Capture the cell that displays the provided text and extract its [x, y] central coordinate. 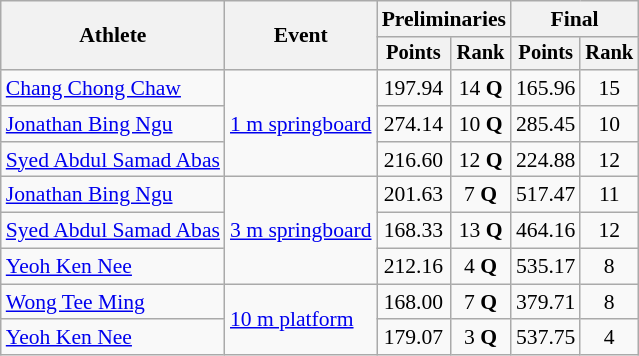
179.07 [414, 338]
285.45 [546, 124]
11 [609, 195]
Athlete [113, 36]
12 Q [480, 160]
14 Q [480, 88]
10 [609, 124]
197.94 [414, 88]
Wong Tee Ming [113, 302]
201.63 [414, 195]
10 Q [480, 124]
464.16 [546, 231]
517.47 [546, 195]
13 Q [480, 231]
165.96 [546, 88]
4 Q [480, 267]
379.71 [546, 302]
3 m springboard [301, 230]
4 [609, 338]
274.14 [414, 124]
10 m platform [301, 320]
537.75 [546, 338]
535.17 [546, 267]
Final [574, 19]
3 Q [480, 338]
212.16 [414, 267]
Event [301, 36]
168.33 [414, 231]
224.88 [546, 160]
Preliminaries [444, 19]
216.60 [414, 160]
168.00 [414, 302]
Chang Chong Chaw [113, 88]
15 [609, 88]
1 m springboard [301, 124]
